Detect which cell encompasses the target text, then output its (x, y) center coordinate. 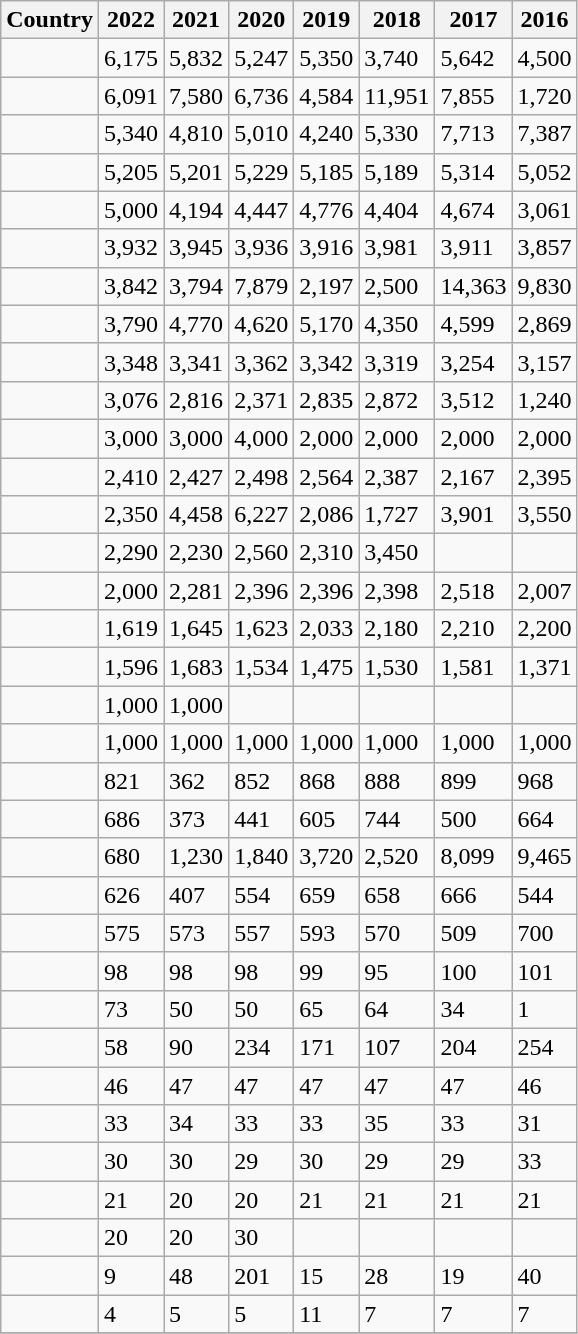
4,810 (196, 134)
2,167 (474, 477)
2,500 (397, 286)
1,530 (397, 667)
570 (397, 933)
2022 (130, 20)
2,086 (326, 515)
509 (474, 933)
5,314 (474, 172)
3,254 (474, 362)
5,350 (326, 58)
3,936 (262, 248)
899 (474, 781)
65 (326, 1009)
686 (130, 819)
31 (544, 1124)
7,387 (544, 134)
3,157 (544, 362)
2,427 (196, 477)
5,000 (130, 210)
5,642 (474, 58)
14,363 (474, 286)
6,091 (130, 96)
64 (397, 1009)
2021 (196, 20)
3,794 (196, 286)
48 (196, 1276)
2,310 (326, 553)
19 (474, 1276)
3,061 (544, 210)
2,387 (397, 477)
5,052 (544, 172)
Country (50, 20)
1,596 (130, 667)
11,951 (397, 96)
107 (397, 1047)
5,247 (262, 58)
73 (130, 1009)
407 (196, 895)
3,916 (326, 248)
101 (544, 971)
2,518 (474, 591)
2016 (544, 20)
100 (474, 971)
4,350 (397, 324)
4,770 (196, 324)
1,727 (397, 515)
3,911 (474, 248)
9,830 (544, 286)
3,901 (474, 515)
1 (544, 1009)
2,180 (397, 629)
171 (326, 1047)
2,498 (262, 477)
99 (326, 971)
666 (474, 895)
2,290 (130, 553)
5,340 (130, 134)
852 (262, 781)
7,713 (474, 134)
11 (326, 1314)
1,230 (196, 857)
4,404 (397, 210)
2,371 (262, 400)
1,720 (544, 96)
575 (130, 933)
2,033 (326, 629)
1,683 (196, 667)
605 (326, 819)
744 (397, 819)
4,599 (474, 324)
6,736 (262, 96)
1,645 (196, 629)
204 (474, 1047)
5,330 (397, 134)
2,520 (397, 857)
2,200 (544, 629)
2,869 (544, 324)
2017 (474, 20)
2,350 (130, 515)
5,010 (262, 134)
3,857 (544, 248)
373 (196, 819)
5,170 (326, 324)
5,185 (326, 172)
1,623 (262, 629)
3,348 (130, 362)
1,840 (262, 857)
3,450 (397, 553)
888 (397, 781)
3,342 (326, 362)
2,197 (326, 286)
3,981 (397, 248)
5,229 (262, 172)
3,945 (196, 248)
968 (544, 781)
201 (262, 1276)
4,194 (196, 210)
5,189 (397, 172)
2,564 (326, 477)
3,319 (397, 362)
2,835 (326, 400)
2,872 (397, 400)
3,842 (130, 286)
2,816 (196, 400)
8,099 (474, 857)
1,371 (544, 667)
2020 (262, 20)
5,201 (196, 172)
680 (130, 857)
7,580 (196, 96)
868 (326, 781)
234 (262, 1047)
40 (544, 1276)
6,227 (262, 515)
254 (544, 1047)
544 (544, 895)
4,620 (262, 324)
362 (196, 781)
15 (326, 1276)
4 (130, 1314)
441 (262, 819)
4,458 (196, 515)
95 (397, 971)
1,475 (326, 667)
4,000 (262, 438)
626 (130, 895)
4,500 (544, 58)
554 (262, 895)
664 (544, 819)
28 (397, 1276)
9 (130, 1276)
573 (196, 933)
659 (326, 895)
1,240 (544, 400)
2,398 (397, 591)
2018 (397, 20)
3,790 (130, 324)
1,581 (474, 667)
2,281 (196, 591)
7,879 (262, 286)
2,560 (262, 553)
700 (544, 933)
3,740 (397, 58)
3,362 (262, 362)
2,410 (130, 477)
4,674 (474, 210)
90 (196, 1047)
2,230 (196, 553)
500 (474, 819)
593 (326, 933)
6,175 (130, 58)
2,007 (544, 591)
5,832 (196, 58)
4,584 (326, 96)
58 (130, 1047)
2,395 (544, 477)
3,512 (474, 400)
3,932 (130, 248)
557 (262, 933)
4,776 (326, 210)
4,240 (326, 134)
3,550 (544, 515)
658 (397, 895)
2,210 (474, 629)
3,341 (196, 362)
9,465 (544, 857)
1,534 (262, 667)
3,720 (326, 857)
7,855 (474, 96)
2019 (326, 20)
5,205 (130, 172)
4,447 (262, 210)
35 (397, 1124)
1,619 (130, 629)
821 (130, 781)
3,076 (130, 400)
